Identify which cell holds the provided text, then report its (X, Y) central coordinate. 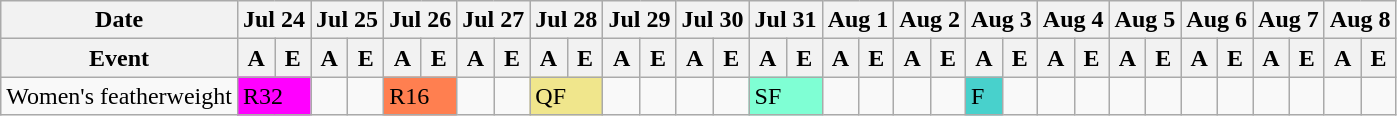
Aug 6 (1217, 20)
R32 (274, 96)
QF (566, 96)
Jul 31 (786, 20)
F (984, 96)
Jul 25 (348, 20)
Jul 26 (420, 20)
Aug 5 (1145, 20)
Jul 28 (566, 20)
Jul 27 (494, 20)
Aug 7 (1289, 20)
Women's featherweight (120, 96)
Aug 3 (1002, 20)
Aug 1 (858, 20)
Jul 30 (712, 20)
Event (120, 58)
R16 (420, 96)
Date (120, 20)
Aug 2 (930, 20)
Jul 29 (640, 20)
Aug 8 (1360, 20)
Aug 4 (1073, 20)
SF (786, 96)
Jul 24 (274, 20)
